Locate the cell with the specified text and output its [X, Y] center coordinate. 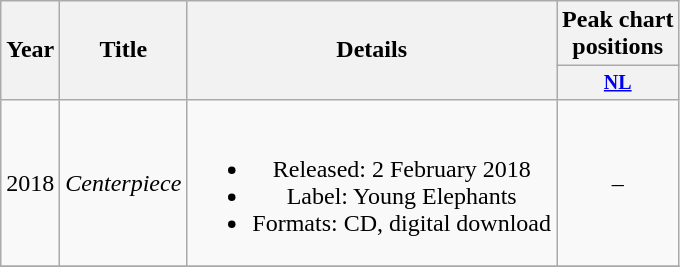
Year [30, 50]
Released: 2 February 2018Label: Young ElephantsFormats: CD, digital download [372, 182]
Title [124, 50]
Centerpiece [124, 182]
2018 [30, 182]
Peak chartpositions [618, 34]
– [618, 182]
NL [618, 82]
Details [372, 50]
